Determine the (x, y) coordinate at the center of the cell enclosing the given text.  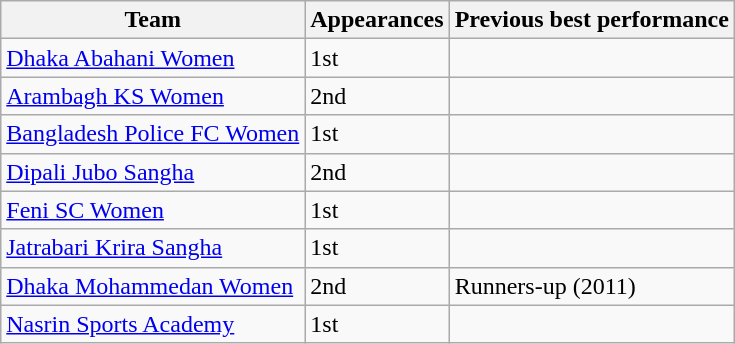
Dhaka Mohammedan Women (153, 286)
Arambagh KS Women (153, 96)
Dhaka Abahani Women (153, 58)
Dipali Jubo Sangha (153, 172)
Bangladesh Police FC Women (153, 134)
Previous best performance (592, 20)
Team (153, 20)
Jatrabari Krira Sangha (153, 248)
Nasrin Sports Academy (153, 324)
Appearances (377, 20)
Feni SC Women (153, 210)
Runners-up (2011) (592, 286)
